Capture the cell that displays the provided text and extract its (x, y) central coordinate. 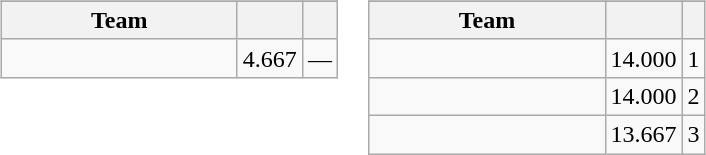
13.667 (644, 134)
3 (694, 134)
2 (694, 96)
1 (694, 58)
— (320, 58)
4.667 (270, 58)
